Detect which cell encompasses the target text, then output its [x, y] center coordinate. 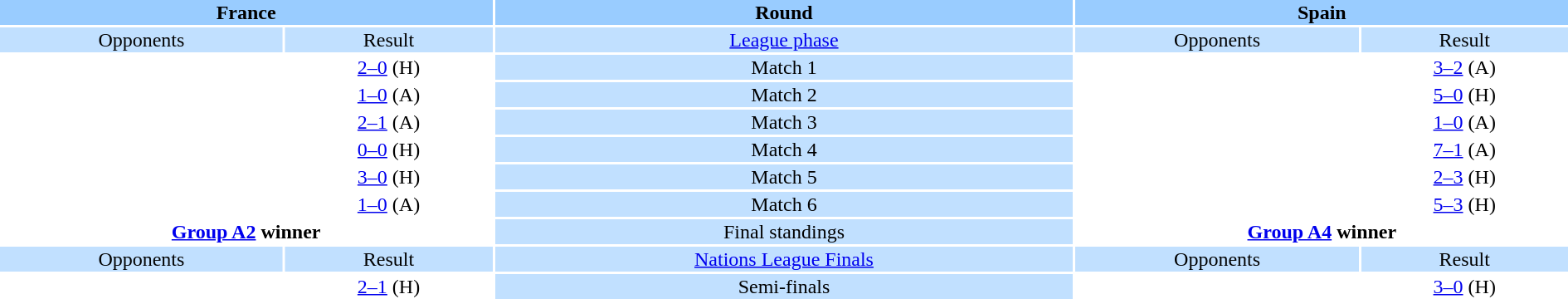
Match 5 [783, 177]
2–1 (H) [388, 287]
France [246, 12]
Group A4 winner [1322, 232]
Match 2 [783, 95]
5–3 (H) [1464, 204]
3–2 (A) [1464, 67]
Match 6 [783, 204]
Group A2 winner [246, 232]
7–1 (A) [1464, 149]
2–3 (H) [1464, 177]
Match 3 [783, 122]
Round [783, 12]
Match 1 [783, 67]
5–0 (H) [1464, 95]
Match 4 [783, 149]
Spain [1322, 12]
2–1 (A) [388, 122]
2–0 (H) [388, 67]
Semi-finals [783, 287]
League phase [783, 40]
0–0 (H) [388, 149]
Nations League Finals [783, 259]
Final standings [783, 232]
